Find where the given text appears and provide that cell's center as [x, y] coordinate. 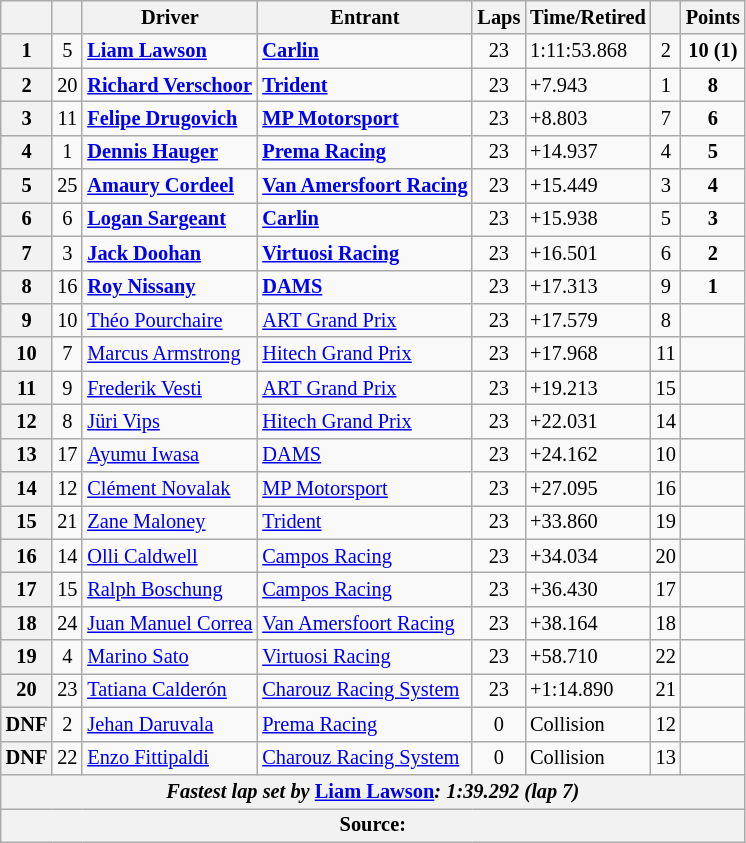
Laps [498, 17]
+15.449 [588, 186]
Jack Doohan [170, 253]
Fastest lap set by Liam Lawson: 1:39.292 (lap 7) [373, 791]
+27.095 [588, 489]
Jehan Daruvala [170, 724]
+22.031 [588, 421]
Jüri Vips [170, 421]
+17.968 [588, 354]
Entrant [364, 17]
+14.937 [588, 152]
+34.034 [588, 556]
Richard Verschoor [170, 85]
25 [67, 186]
Juan Manuel Correa [170, 623]
+36.430 [588, 589]
Ralph Boschung [170, 589]
Liam Lawson [170, 51]
Marcus Armstrong [170, 354]
Olli Caldwell [170, 556]
+16.501 [588, 253]
Tatiana Calderón [170, 690]
+58.710 [588, 657]
Dennis Hauger [170, 152]
+8.803 [588, 118]
Roy Nissany [170, 287]
24 [67, 623]
Enzo Fittipaldi [170, 758]
+17.579 [588, 320]
Source: [373, 825]
10 (1) [713, 51]
Clément Novalak [170, 489]
+24.162 [588, 455]
Frederik Vesti [170, 388]
Logan Sargeant [170, 219]
+38.164 [588, 623]
Théo Pourchaire [170, 320]
1:11:53.868 [588, 51]
+33.860 [588, 522]
Felipe Drugovich [170, 118]
Driver [170, 17]
+1:14.890 [588, 690]
+7.943 [588, 85]
+15.938 [588, 219]
Points [713, 17]
Ayumu Iwasa [170, 455]
Marino Sato [170, 657]
Amaury Cordeel [170, 186]
Time/Retired [588, 17]
+17.313 [588, 287]
Zane Maloney [170, 522]
+19.213 [588, 388]
